For the text-containing cell, return its midpoint in [x, y] coordinate format. 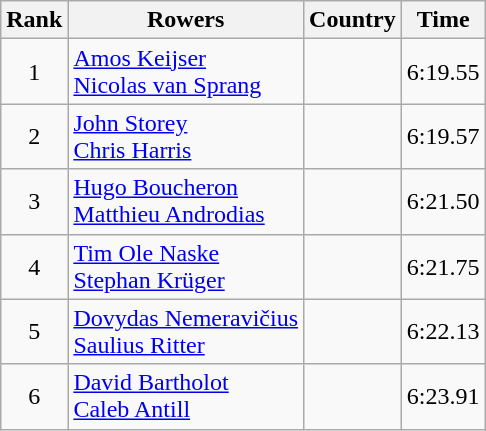
Amos KeijserNicolas van Sprang [186, 72]
1 [34, 72]
6:19.55 [443, 72]
6:22.13 [443, 332]
Hugo BoucheronMatthieu Androdias [186, 202]
John StoreyChris Harris [186, 136]
5 [34, 332]
Tim Ole NaskeStephan Krüger [186, 266]
David BartholotCaleb Antill [186, 396]
Rank [34, 20]
Dovydas NemeravičiusSaulius Ritter [186, 332]
6:21.50 [443, 202]
Time [443, 20]
3 [34, 202]
2 [34, 136]
6:19.57 [443, 136]
Rowers [186, 20]
6 [34, 396]
Country [353, 20]
6:23.91 [443, 396]
6:21.75 [443, 266]
4 [34, 266]
